Determine the (x, y) coordinate at the center of the cell enclosing the given text.  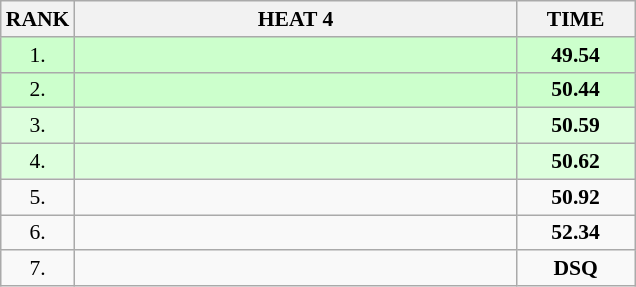
52.34 (576, 233)
50.92 (576, 197)
3. (38, 126)
50.62 (576, 162)
HEAT 4 (295, 19)
DSQ (576, 269)
TIME (576, 19)
4. (38, 162)
7. (38, 269)
1. (38, 55)
RANK (38, 19)
2. (38, 90)
50.44 (576, 90)
6. (38, 233)
5. (38, 197)
50.59 (576, 126)
49.54 (576, 55)
